From the cell containing the given text, extract its center point as (X, Y) coordinate. 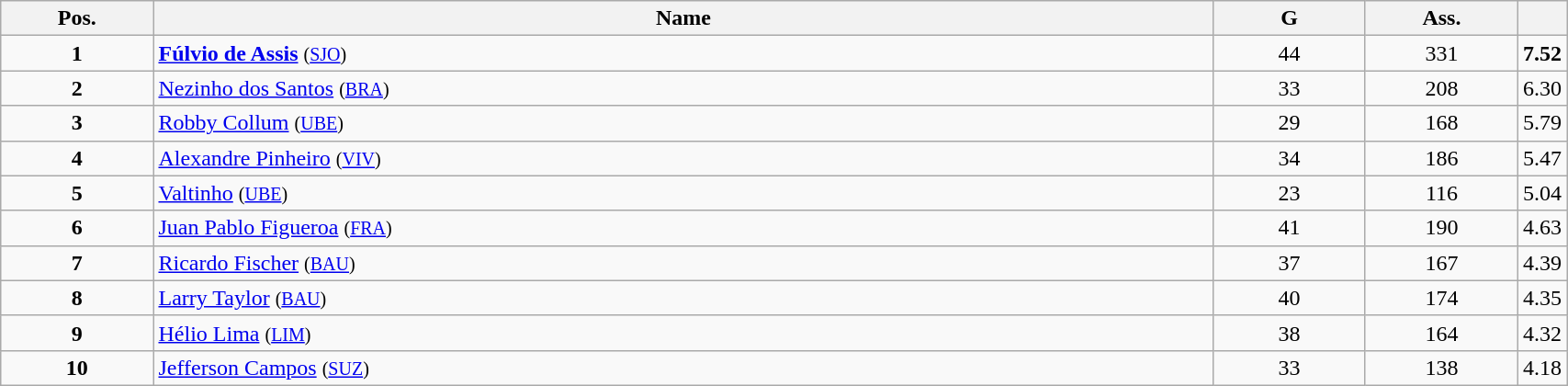
168 (1441, 123)
34 (1290, 158)
4.32 (1543, 333)
174 (1441, 298)
5 (77, 193)
10 (77, 368)
1 (77, 53)
Jefferson Campos (SUZ) (683, 368)
Juan Pablo Figueroa (FRA) (683, 228)
23 (1290, 193)
190 (1441, 228)
5.04 (1543, 193)
8 (77, 298)
4.63 (1543, 228)
6.30 (1543, 88)
3 (77, 123)
Pos. (77, 18)
164 (1441, 333)
7 (77, 263)
7.52 (1543, 53)
4.39 (1543, 263)
4.35 (1543, 298)
138 (1441, 368)
116 (1441, 193)
29 (1290, 123)
Name (683, 18)
2 (77, 88)
6 (77, 228)
331 (1441, 53)
4.18 (1543, 368)
5.79 (1543, 123)
208 (1441, 88)
5.47 (1543, 158)
Valtinho (UBE) (683, 193)
167 (1441, 263)
186 (1441, 158)
38 (1290, 333)
37 (1290, 263)
9 (77, 333)
Robby Collum (UBE) (683, 123)
40 (1290, 298)
Larry Taylor (BAU) (683, 298)
41 (1290, 228)
Ricardo Fischer (BAU) (683, 263)
Hélio Lima (LIM) (683, 333)
44 (1290, 53)
Ass. (1441, 18)
G (1290, 18)
4 (77, 158)
Alexandre Pinheiro (VIV) (683, 158)
Nezinho dos Santos (BRA) (683, 88)
Fúlvio de Assis (SJO) (683, 53)
